Pinpoint the cell where the given text exists, returning its (X, Y) midpoint coordinate. 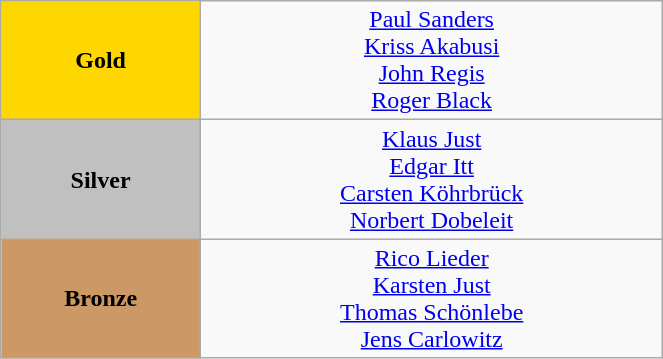
Gold (101, 60)
Silver (101, 180)
Paul SandersKriss AkabusiJohn RegisRoger Black (431, 60)
Klaus JustEdgar IttCarsten KöhrbrückNorbert Dobeleit (431, 180)
Rico LiederKarsten JustThomas SchönlebeJens Carlowitz (431, 298)
Bronze (101, 298)
